Detect which cell encompasses the target text, then output its (x, y) center coordinate. 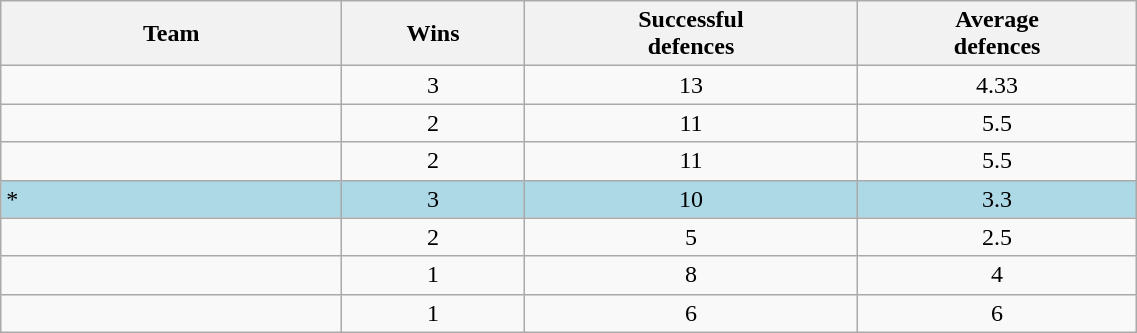
10 (692, 199)
8 (692, 275)
2.5 (996, 237)
Team (172, 34)
5 (692, 237)
* (172, 199)
Successfuldefences (692, 34)
4.33 (996, 85)
Averagedefences (996, 34)
Wins (434, 34)
4 (996, 275)
13 (692, 85)
3.3 (996, 199)
